Return (x, y) of the center of cell containing provided text 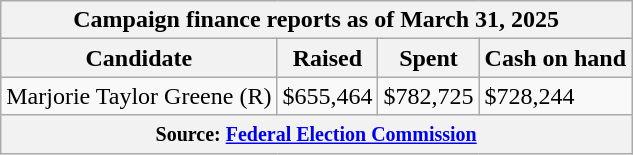
Source: Federal Election Commission (316, 134)
Cash on hand (555, 58)
$655,464 (328, 96)
Candidate (139, 58)
$782,725 (428, 96)
Raised (328, 58)
Marjorie Taylor Greene (R) (139, 96)
Campaign finance reports as of March 31, 2025 (316, 20)
Spent (428, 58)
$728,244 (555, 96)
